Return (x, y) of the center of cell containing provided text 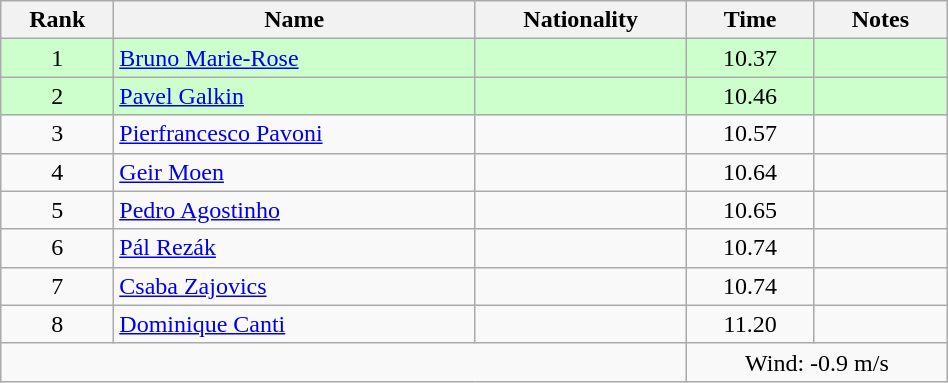
Csaba Zajovics (294, 286)
10.57 (750, 134)
10.37 (750, 58)
4 (58, 172)
6 (58, 248)
10.65 (750, 210)
10.46 (750, 96)
1 (58, 58)
Name (294, 20)
8 (58, 324)
Geir Moen (294, 172)
Pedro Agostinho (294, 210)
Time (750, 20)
Wind: -0.9 m/s (818, 362)
7 (58, 286)
Bruno Marie-Rose (294, 58)
Pál Rezák (294, 248)
Pavel Galkin (294, 96)
2 (58, 96)
5 (58, 210)
Notes (881, 20)
11.20 (750, 324)
10.64 (750, 172)
Pierfrancesco Pavoni (294, 134)
Rank (58, 20)
Dominique Canti (294, 324)
Nationality (581, 20)
3 (58, 134)
